Scan for the cell matching the given text and deliver its (X, Y) coordinate at center. 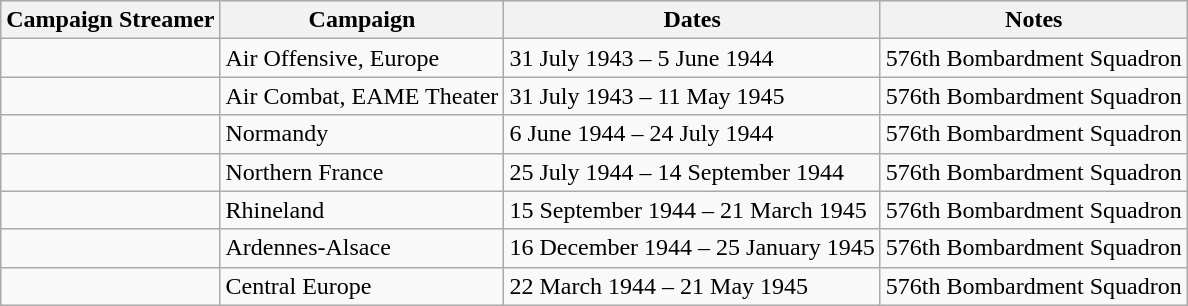
Rhineland (362, 210)
31 July 1943 – 5 June 1944 (692, 58)
25 July 1944 – 14 September 1944 (692, 172)
Air Combat, EAME Theater (362, 96)
Northern France (362, 172)
15 September 1944 – 21 March 1945 (692, 210)
Air Offensive, Europe (362, 58)
31 July 1943 – 11 May 1945 (692, 96)
Campaign Streamer (110, 20)
Dates (692, 20)
Campaign (362, 20)
16 December 1944 – 25 January 1945 (692, 248)
Central Europe (362, 286)
Normandy (362, 134)
Notes (1034, 20)
Ardennes-Alsace (362, 248)
6 June 1944 – 24 July 1944 (692, 134)
22 March 1944 – 21 May 1945 (692, 286)
